Pinpoint the cell where the given text exists, returning its (x, y) midpoint coordinate. 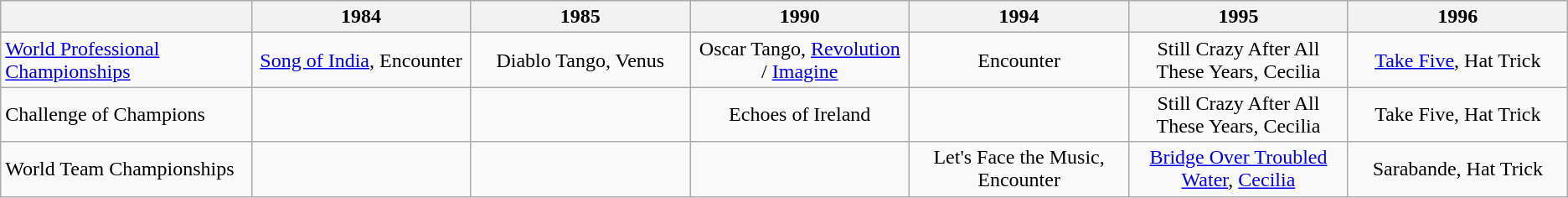
World Professional Championships (126, 60)
Let's Face the Music, Encounter (1019, 169)
World Team Championships (126, 169)
Encounter (1019, 60)
1985 (580, 17)
Song of India, Encounter (361, 60)
Echoes of Ireland (800, 114)
Oscar Tango, Revolution / Imagine (800, 60)
1984 (361, 17)
Diablo Tango, Venus (580, 60)
Bridge Over Troubled Water, Cecilia (1239, 169)
1996 (1457, 17)
Sarabande, Hat Trick (1457, 169)
1994 (1019, 17)
Challenge of Champions (126, 114)
1995 (1239, 17)
1990 (800, 17)
